Return [X, Y] of the center of cell containing provided text 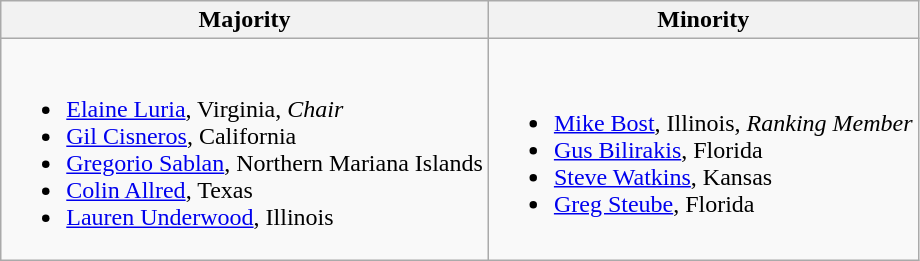
Elaine Luria, Virginia, ChairGil Cisneros, CaliforniaGregorio Sablan, Northern Mariana IslandsColin Allred, TexasLauren Underwood, Illinois [245, 150]
Majority [245, 20]
Mike Bost, Illinois, Ranking MemberGus Bilirakis, FloridaSteve Watkins, KansasGreg Steube, Florida [703, 150]
Minority [703, 20]
